Capture the cell that displays the provided text and extract its (X, Y) central coordinate. 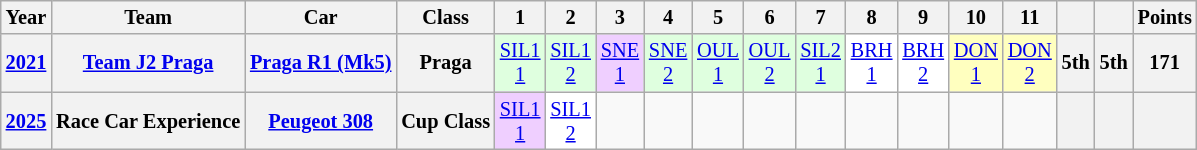
Car (320, 17)
Cup Class (446, 121)
1 (520, 17)
Team J2 Praga (148, 63)
3 (620, 17)
Peugeot 308 (320, 121)
Praga (446, 63)
2025 (26, 121)
171 (1165, 63)
4 (668, 17)
SNE1 (620, 63)
Year (26, 17)
11 (1030, 17)
Praga R1 (Mk5) (320, 63)
OUL1 (718, 63)
6 (770, 17)
DON2 (1030, 63)
8 (872, 17)
9 (923, 17)
7 (820, 17)
2 (570, 17)
Points (1165, 17)
10 (976, 17)
BRH2 (923, 63)
DON1 (976, 63)
SNE2 (668, 63)
Race Car Experience (148, 121)
BRH1 (872, 63)
5 (718, 17)
OUL2 (770, 63)
Class (446, 17)
SIL21 (820, 63)
2021 (26, 63)
Team (148, 17)
